Search for the cell housing the specified text and yield its [x, y] center coordinate. 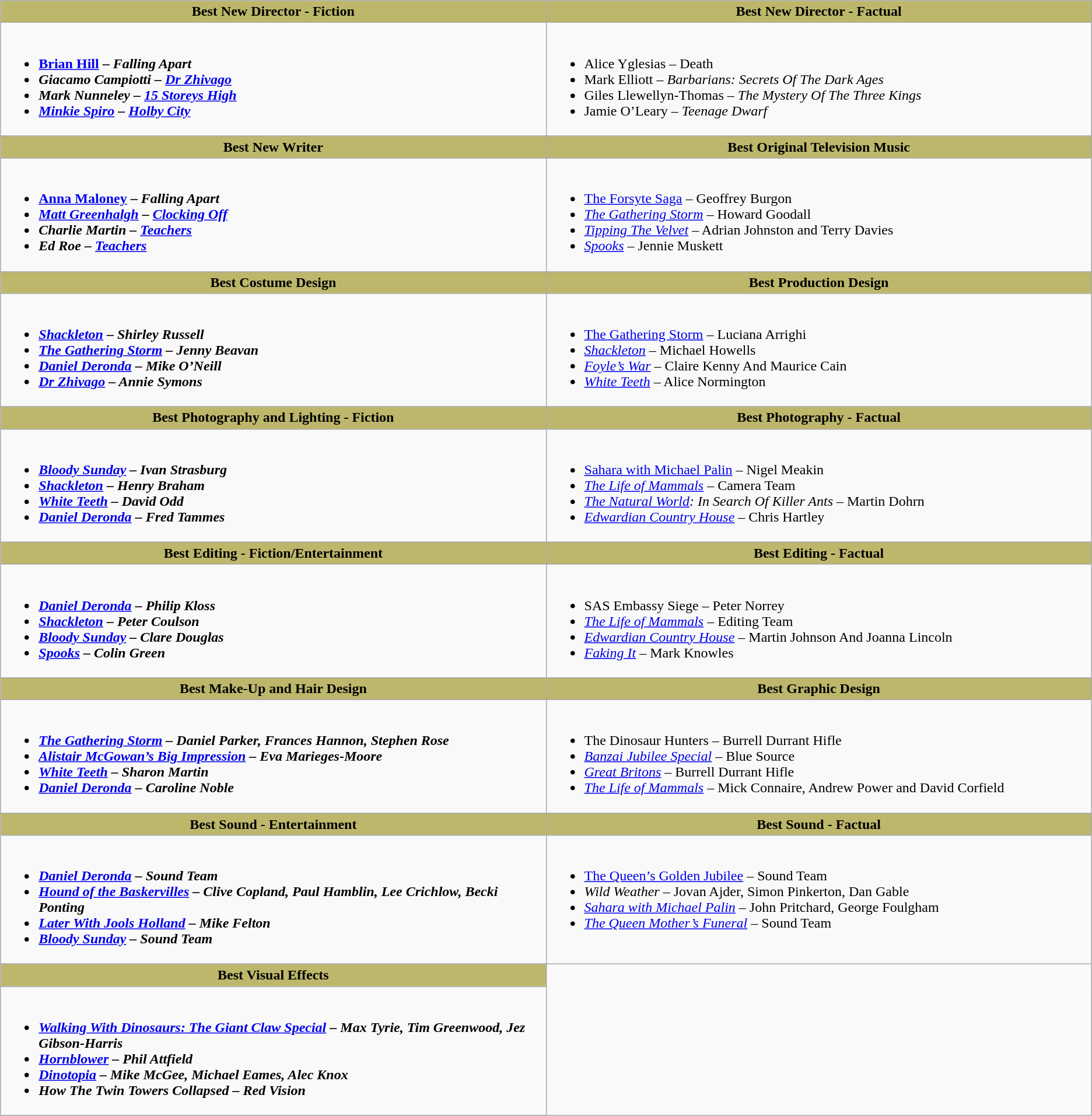
Best Editing - Factual [819, 553]
Best Photography - Factual [819, 418]
Bloody Sunday – Ivan StrasburgShackleton – Henry BrahamWhite Teeth – David OddDaniel Deronda – Fred Tammes [273, 485]
Best New Writer [273, 147]
Best Sound - Entertainment [273, 824]
Brian Hill – Falling ApartGiacamo Campiotti – Dr ZhivagoMark Nunneley – 15 Storeys HighMinkie Spiro – Holby City [273, 79]
Best New Director - Factual [819, 12]
Best Sound - Factual [819, 824]
Best Graphic Design [819, 688]
Daniel Deronda – Philip KlossShackleton – Peter CoulsonBloody Sunday – Clare DouglasSpooks – Colin Green [273, 621]
SAS Embassy Siege – Peter NorreyThe Life of Mammals – Editing TeamEdwardian Country House – Martin Johnson And Joanna LincolnFaking It – Mark Knowles [819, 621]
Best Production Design [819, 282]
Best Visual Effects [273, 975]
Shackleton – Shirley RussellThe Gathering Storm – Jenny BeavanDaniel Deronda – Mike O’NeillDr Zhivago – Annie Symons [273, 350]
Anna Maloney – Falling ApartMatt Greenhalgh – Clocking OffCharlie Martin – TeachersEd Roe – Teachers [273, 215]
Best Photography and Lighting - Fiction [273, 418]
Best Make-Up and Hair Design [273, 688]
Best New Director - Fiction [273, 12]
Best Costume Design [273, 282]
Best Editing - Fiction/Entertainment [273, 553]
Best Original Television Music [819, 147]
The Forsyte Saga – Geoffrey BurgonThe Gathering Storm – Howard GoodallTipping The Velvet – Adrian Johnston and Terry DaviesSpooks – Jennie Muskett [819, 215]
The Gathering Storm – Luciana ArrighiShackleton – Michael HowellsFoyle’s War – Claire Kenny And Maurice CainWhite Teeth – Alice Normington [819, 350]
